Locate the cell with the specified text and output its (X, Y) center coordinate. 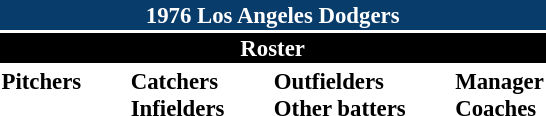
Roster (272, 48)
1976 Los Angeles Dodgers (272, 15)
